Detect which cell encompasses the target text, then output its [x, y] center coordinate. 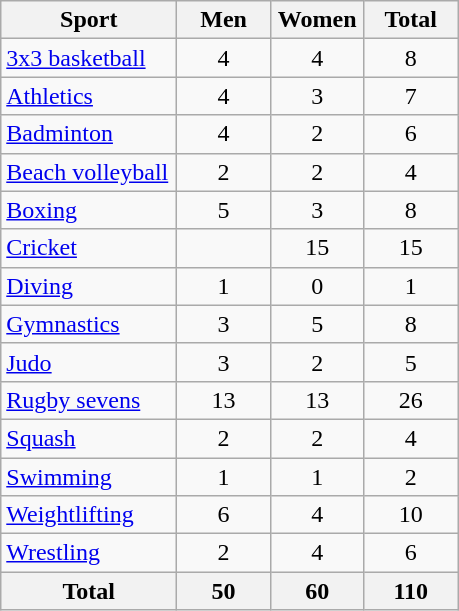
0 [317, 286]
50 [224, 591]
60 [317, 591]
Cricket [89, 248]
10 [411, 515]
110 [411, 591]
Women [317, 20]
Beach volleyball [89, 172]
Swimming [89, 477]
Wrestling [89, 553]
Badminton [89, 134]
Athletics [89, 96]
Squash [89, 438]
Gymnastics [89, 324]
Weightlifting [89, 515]
Diving [89, 286]
3x3 basketball [89, 58]
26 [411, 400]
Boxing [89, 210]
Sport [89, 20]
7 [411, 96]
Men [224, 20]
Rugby sevens [89, 400]
Judo [89, 362]
